Output the [x, y] coordinate of the center of the cell containing the given text.  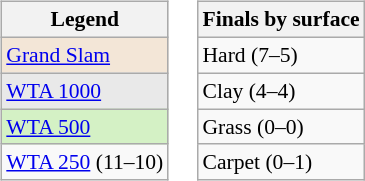
Carpet (0–1) [280, 162]
Grass (0–0) [280, 127]
Hard (7–5) [280, 55]
WTA 1000 [84, 91]
Legend [84, 20]
WTA 500 [84, 127]
WTA 250 (11–10) [84, 162]
Clay (4–4) [280, 91]
Finals by surface [280, 20]
Grand Slam [84, 55]
